Identify which cell holds the provided text, then report its [X, Y] central coordinate. 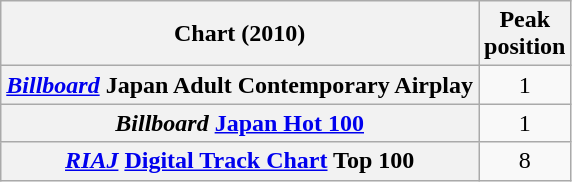
Billboard Japan Hot 100 [240, 123]
8 [525, 161]
RIAJ Digital Track Chart Top 100 [240, 161]
Billboard Japan Adult Contemporary Airplay [240, 85]
Chart (2010) [240, 34]
Peakposition [525, 34]
